Search for the cell housing the specified text and yield its [x, y] center coordinate. 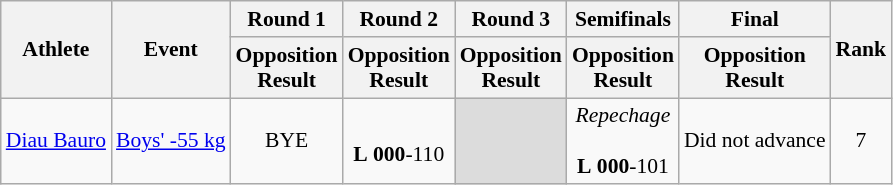
Did not advance [755, 142]
7 [862, 142]
Repechage L 000-101 [623, 142]
Diau Bauro [56, 142]
Round 2 [399, 19]
Event [171, 50]
Semifinals [623, 19]
Final [755, 19]
Round 3 [511, 19]
Round 1 [287, 19]
BYE [287, 142]
Boys' -55 kg [171, 142]
Rank [862, 50]
L 000-110 [399, 142]
Athlete [56, 50]
